Pinpoint the cell where the given text exists, returning its [x, y] midpoint coordinate. 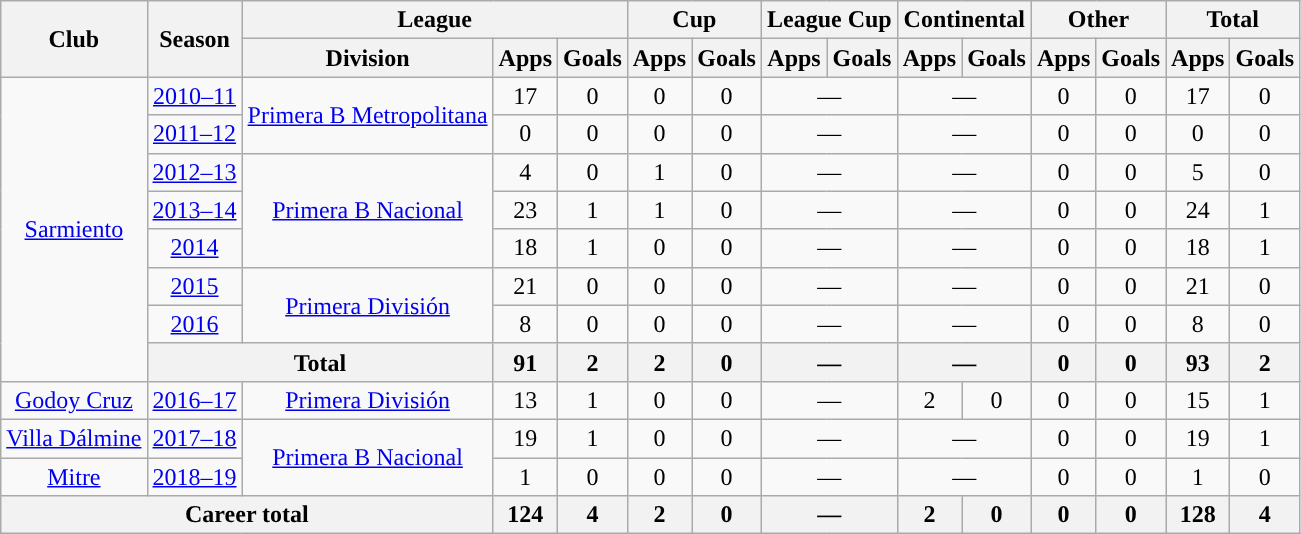
13 [525, 400]
2015 [194, 286]
2016–17 [194, 400]
2018–19 [194, 477]
93 [1198, 362]
Season [194, 39]
5 [1198, 172]
2014 [194, 248]
15 [1198, 400]
League [434, 20]
23 [525, 210]
Continental [964, 20]
Cup [694, 20]
Career total [247, 515]
2016 [194, 324]
Primera B Metropolitana [368, 115]
2011–12 [194, 134]
Division [368, 58]
Other [1098, 20]
Mitre [74, 477]
2017–18 [194, 438]
Godoy Cruz [74, 400]
124 [525, 515]
Sarmiento [74, 229]
Villa Dálmine [74, 438]
128 [1198, 515]
24 [1198, 210]
2012–13 [194, 172]
2010–11 [194, 96]
Club [74, 39]
2013–14 [194, 210]
91 [525, 362]
League Cup [829, 20]
